For the text-containing cell, return its midpoint in (x, y) coordinate format. 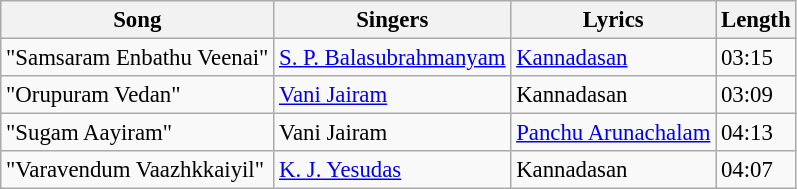
03:15 (756, 58)
"Orupuram Vedan" (138, 95)
Lyrics (614, 20)
Song (138, 20)
"Varavendum Vaazhkkaiyil" (138, 170)
K. J. Yesudas (392, 170)
"Samsaram Enbathu Veenai" (138, 58)
04:13 (756, 133)
03:09 (756, 95)
04:07 (756, 170)
Length (756, 20)
Singers (392, 20)
S. P. Balasubrahmanyam (392, 58)
"Sugam Aayiram" (138, 133)
Panchu Arunachalam (614, 133)
